Scan for the cell matching the given text and deliver its (X, Y) coordinate at center. 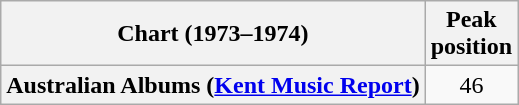
Chart (1973–1974) (213, 34)
46 (471, 85)
Australian Albums (Kent Music Report) (213, 85)
Peakposition (471, 34)
